For the text-containing cell, return its midpoint in [X, Y] coordinate format. 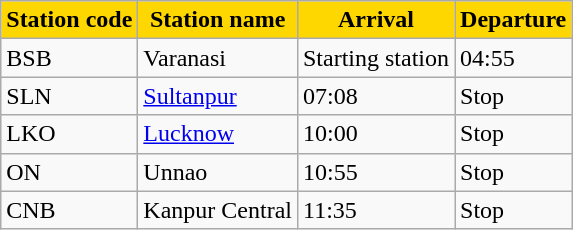
Station name [218, 20]
LKO [70, 134]
Unnao [218, 172]
SLN [70, 96]
Station code [70, 20]
Starting station [376, 58]
Arrival [376, 20]
11:35 [376, 210]
Varanasi [218, 58]
CNB [70, 210]
04:55 [514, 58]
Lucknow [218, 134]
10:00 [376, 134]
Sultanpur [218, 96]
Departure [514, 20]
ON [70, 172]
07:08 [376, 96]
Kanpur Central [218, 210]
BSB [70, 58]
10:55 [376, 172]
